Extract the (x, y) coordinate from the center of the cell holding the provided text.  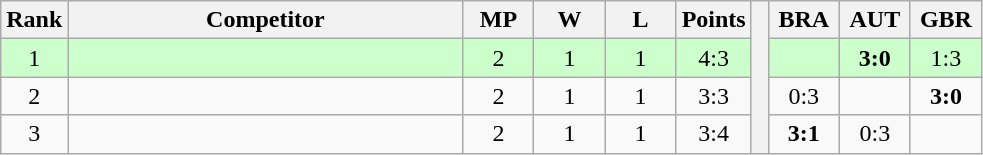
3:4 (714, 134)
Competitor (266, 20)
GBR (946, 20)
Rank (34, 20)
1:3 (946, 58)
L (640, 20)
AUT (874, 20)
3 (34, 134)
MP (498, 20)
W (570, 20)
4:3 (714, 58)
3:1 (804, 134)
3:3 (714, 96)
BRA (804, 20)
Points (714, 20)
